Find where the given text appears and provide that cell's center as (x, y) coordinate. 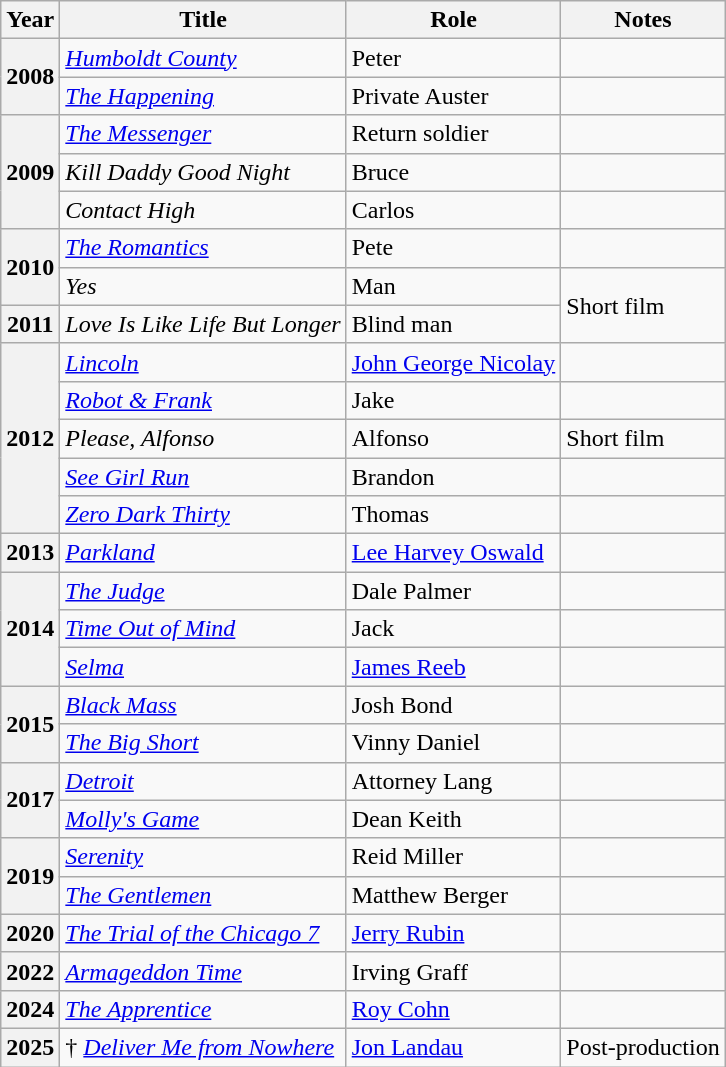
Roy Cohn (454, 1009)
Lee Harvey Oswald (454, 553)
2012 (30, 438)
Irving Graff (454, 971)
The Gentlemen (203, 895)
Armageddon Time (203, 971)
Detroit (203, 781)
See Girl Run (203, 477)
Josh Bond (454, 705)
Year (30, 20)
2022 (30, 971)
Return soldier (454, 134)
James Reeb (454, 667)
Brandon (454, 477)
† Deliver Me from Nowhere (203, 1047)
Private Auster (454, 96)
The Romantics (203, 248)
Jon Landau (454, 1047)
Carlos (454, 210)
John George Nicolay (454, 362)
2010 (30, 267)
2019 (30, 876)
Vinny Daniel (454, 743)
2008 (30, 77)
Kill Daddy Good Night (203, 172)
Contact High (203, 210)
Selma (203, 667)
Dale Palmer (454, 591)
2024 (30, 1009)
Blind man (454, 324)
Bruce (454, 172)
Serenity (203, 857)
Black Mass (203, 705)
Jake (454, 400)
2017 (30, 800)
Humboldt County (203, 58)
Please, Alfonso (203, 438)
2014 (30, 629)
Thomas (454, 515)
Pete (454, 248)
Man (454, 286)
Lincoln (203, 362)
Jack (454, 629)
Robot & Frank (203, 400)
Matthew Berger (454, 895)
2025 (30, 1047)
The Messenger (203, 134)
2009 (30, 172)
The Apprentice (203, 1009)
2013 (30, 553)
Alfonso (454, 438)
The Trial of the Chicago 7 (203, 933)
The Big Short (203, 743)
Reid Miller (454, 857)
2015 (30, 724)
Time Out of Mind (203, 629)
Dean Keith (454, 819)
The Happening (203, 96)
Post-production (643, 1047)
Yes (203, 286)
Peter (454, 58)
2011 (30, 324)
Molly's Game (203, 819)
Zero Dark Thirty (203, 515)
Role (454, 20)
2020 (30, 933)
Title (203, 20)
Attorney Lang (454, 781)
Jerry Rubin (454, 933)
Notes (643, 20)
Love Is Like Life But Longer (203, 324)
The Judge (203, 591)
Parkland (203, 553)
